Capture the cell that displays the provided text and extract its (x, y) central coordinate. 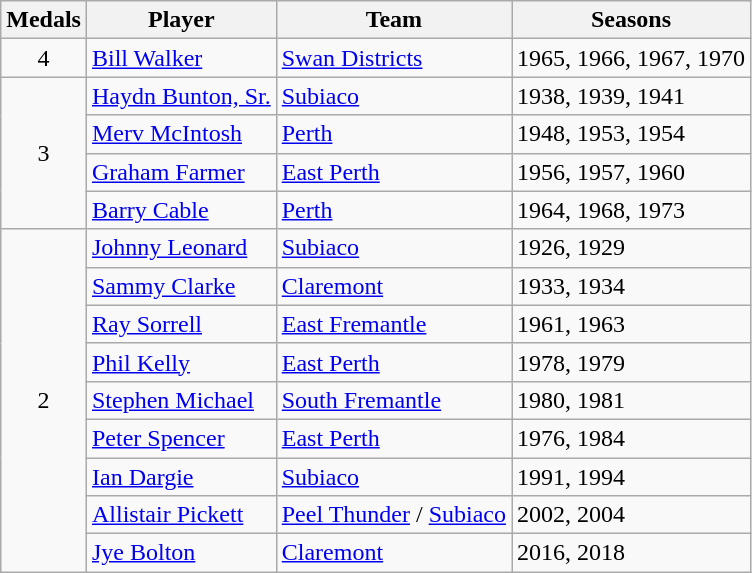
Seasons (632, 20)
Peel Thunder / Subiaco (394, 515)
Graham Farmer (181, 172)
1965, 1966, 1967, 1970 (632, 58)
1948, 1953, 1954 (632, 134)
Phil Kelly (181, 362)
Swan Districts (394, 58)
4 (44, 58)
1980, 1981 (632, 400)
Ray Sorrell (181, 324)
Team (394, 20)
East Fremantle (394, 324)
Barry Cable (181, 210)
Stephen Michael (181, 400)
1976, 1984 (632, 438)
1991, 1994 (632, 477)
Medals (44, 20)
Bill Walker (181, 58)
Player (181, 20)
1938, 1939, 1941 (632, 96)
Peter Spencer (181, 438)
3 (44, 153)
2 (44, 400)
Johnny Leonard (181, 248)
Allistair Pickett (181, 515)
Haydn Bunton, Sr. (181, 96)
1978, 1979 (632, 362)
Jye Bolton (181, 553)
1961, 1963 (632, 324)
Ian Dargie (181, 477)
1956, 1957, 1960 (632, 172)
1933, 1934 (632, 286)
South Fremantle (394, 400)
2016, 2018 (632, 553)
1964, 1968, 1973 (632, 210)
Merv McIntosh (181, 134)
Sammy Clarke (181, 286)
2002, 2004 (632, 515)
1926, 1929 (632, 248)
